Search for the cell housing the specified text and yield its (X, Y) center coordinate. 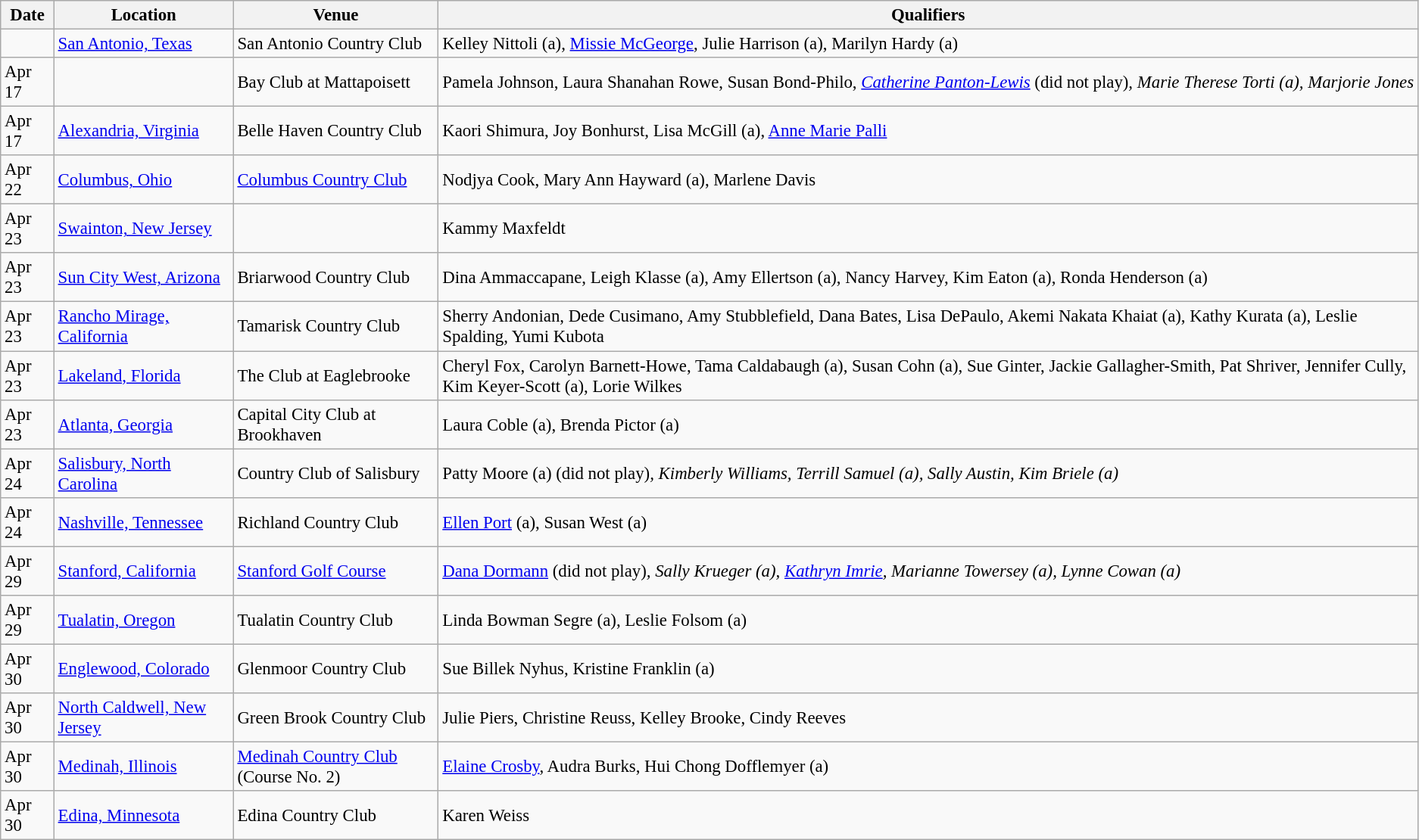
Linda Bowman Segre (a), Leslie Folsom (a) (928, 621)
Bay Club at Mattapoisett (336, 82)
Alexandria, Virginia (144, 132)
Nodjya Cook, Mary Ann Hayward (a), Marlene Davis (928, 180)
Country Club of Salisbury (336, 474)
Edina, Minnesota (144, 816)
Tualatin Country Club (336, 621)
Tualatin, Oregon (144, 621)
Julie Piers, Christine Reuss, Kelley Brooke, Cindy Reeves (928, 717)
North Caldwell, New Jersey (144, 717)
San Antonio Country Club (336, 44)
Columbus, Ohio (144, 180)
Ellen Port (a), Susan West (a) (928, 522)
Richland Country Club (336, 522)
Dana Dormann (did not play), Sally Krueger (a), Kathryn Imrie, Marianne Towersey (a), Lynne Cowan (a) (928, 571)
San Antonio, Texas (144, 44)
Briarwood Country Club (336, 277)
Laura Coble (a), Brenda Pictor (a) (928, 424)
Stanford, California (144, 571)
The Club at Eaglebrooke (336, 375)
Belle Haven Country Club (336, 132)
Patty Moore (a) (did not play), Kimberly Williams, Terrill Samuel (a), Sally Austin, Kim Briele (a) (928, 474)
Qualifiers (928, 15)
Sun City West, Arizona (144, 277)
Swainton, New Jersey (144, 229)
Lakeland, Florida (144, 375)
Date (27, 15)
Medinah, Illinois (144, 766)
Dina Ammaccapane, Leigh Klasse (a), Amy Ellertson (a), Nancy Harvey, Kim Eaton (a), Ronda Henderson (a) (928, 277)
Kammy Maxfeldt (928, 229)
Glenmoor Country Club (336, 669)
Capital City Club at Brookhaven (336, 424)
Elaine Crosby, Audra Burks, Hui Chong Dofflemyer (a) (928, 766)
Apr 22 (27, 180)
Location (144, 15)
Salisbury, North Carolina (144, 474)
Rancho Mirage, California (144, 327)
Columbus Country Club (336, 180)
Karen Weiss (928, 816)
Green Brook Country Club (336, 717)
Atlanta, Georgia (144, 424)
Venue (336, 15)
Medinah Country Club(Course No. 2) (336, 766)
Nashville, Tennessee (144, 522)
Stanford Golf Course (336, 571)
Tamarisk Country Club (336, 327)
Kaori Shimura, Joy Bonhurst, Lisa McGill (a), Anne Marie Palli (928, 132)
Sue Billek Nyhus, Kristine Franklin (a) (928, 669)
Englewood, Colorado (144, 669)
Kelley Nittoli (a), Missie McGeorge, Julie Harrison (a), Marilyn Hardy (a) (928, 44)
Pamela Johnson, Laura Shanahan Rowe, Susan Bond-Philo, Catherine Panton-Lewis (did not play), Marie Therese Torti (a), Marjorie Jones (928, 82)
Edina Country Club (336, 816)
Sherry Andonian, Dede Cusimano, Amy Stubblefield, Dana Bates, Lisa DePaulo, Akemi Nakata Khaiat (a), Kathy Kurata (a), Leslie Spalding, Yumi Kubota (928, 327)
